Scan for the cell matching the given text and deliver its (X, Y) coordinate at center. 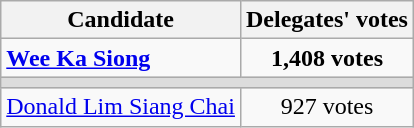
Wee Ka Siong (121, 58)
1,408 votes (326, 58)
Delegates' votes (326, 20)
Donald Lim Siang Chai (121, 107)
927 votes (326, 107)
Candidate (121, 20)
